Return the [x, y] coordinate for the center point of the cell that contains the specified text.  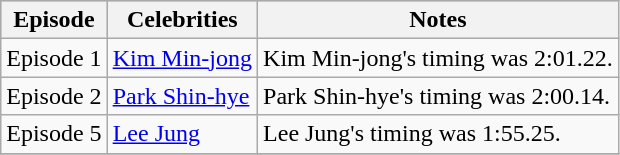
Episode [54, 20]
Episode 1 [54, 58]
Park Shin-hye [182, 96]
Lee Jung [182, 134]
Park Shin-hye's timing was 2:00.14. [438, 96]
Notes [438, 20]
Lee Jung's timing was 1:55.25. [438, 134]
Kim Min-jong [182, 58]
Celebrities [182, 20]
Episode 2 [54, 96]
Episode 5 [54, 134]
Kim Min-jong's timing was 2:01.22. [438, 58]
